Locate the cell with the specified text and output its [x, y] center coordinate. 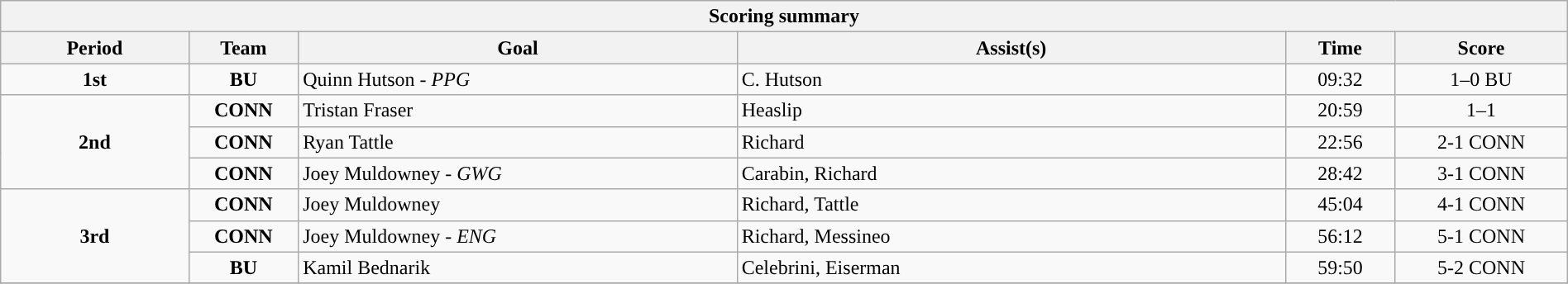
Time [1340, 48]
1–0 BU [1481, 79]
Quinn Hutson - PPG [518, 79]
Kamil Bednarik [518, 267]
4-1 CONN [1481, 205]
Carabin, Richard [1011, 173]
Richard, Tattle [1011, 205]
Richard, Messineo [1011, 236]
Joey Muldowney - GWG [518, 173]
Team [243, 48]
Richard [1011, 142]
59:50 [1340, 267]
Assist(s) [1011, 48]
1–1 [1481, 111]
20:59 [1340, 111]
Scoring summary [784, 17]
Heaslip [1011, 111]
5-2 CONN [1481, 267]
Period [94, 48]
3-1 CONN [1481, 173]
5-1 CONN [1481, 236]
3rd [94, 236]
22:56 [1340, 142]
Goal [518, 48]
1st [94, 79]
C. Hutson [1011, 79]
2nd [94, 142]
45:04 [1340, 205]
Joey Muldowney [518, 205]
Ryan Tattle [518, 142]
2-1 CONN [1481, 142]
Tristan Fraser [518, 111]
Joey Muldowney - ENG [518, 236]
56:12 [1340, 236]
Celebrini, Eiserman [1011, 267]
28:42 [1340, 173]
09:32 [1340, 79]
Score [1481, 48]
